For the text-containing cell, return its midpoint in (x, y) coordinate format. 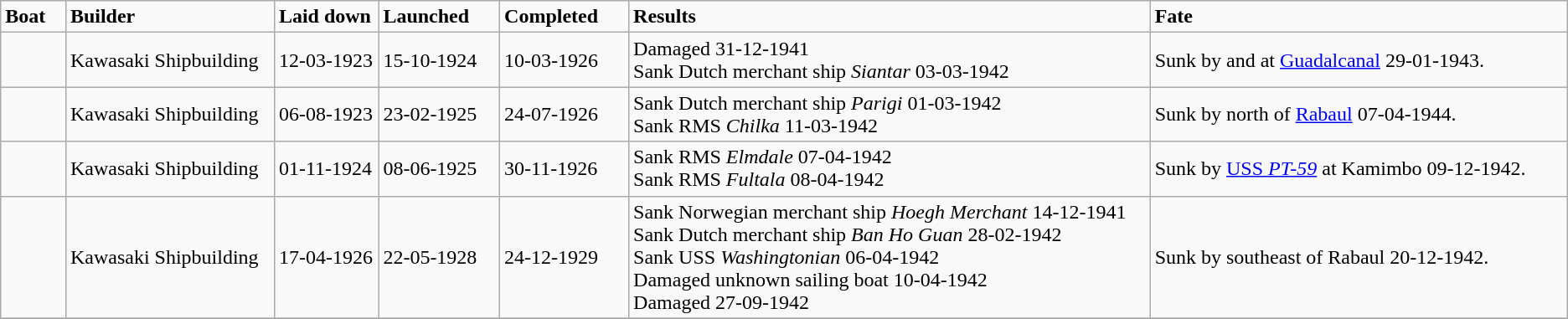
Sunk by north of Rabaul 07-04-1944. (1359, 114)
30-11-1926 (565, 169)
10-03-1926 (565, 60)
Sunk by southeast of Rabaul 20-12-1942. (1359, 257)
Results (890, 17)
23-02-1925 (439, 114)
Sunk by USS PT-59 at Kamimbo 09-12-1942. (1359, 169)
Laid down (326, 17)
01-11-1924 (326, 169)
24-12-1929 (565, 257)
24-07-1926 (565, 114)
Sank Dutch merchant ship Parigi 01-03-1942Sank RMS Chilka 11-03-1942 (890, 114)
Builder (169, 17)
08-06-1925 (439, 169)
22-05-1928 (439, 257)
Sunk by and at Guadalcanal 29-01-1943. (1359, 60)
17-04-1926 (326, 257)
Boat (34, 17)
Sank RMS Elmdale 07-04-1942Sank RMS Fultala 08-04-1942 (890, 169)
06-08-1923 (326, 114)
Fate (1359, 17)
Damaged 31-12-1941Sank Dutch merchant ship Siantar 03-03-1942 (890, 60)
15-10-1924 (439, 60)
Launched (439, 17)
Completed (565, 17)
12-03-1923 (326, 60)
